Locate the cell with the specified text and output its (X, Y) center coordinate. 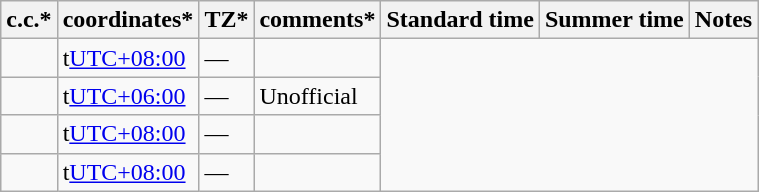
Unofficial (318, 96)
tUTC+06:00 (128, 96)
Summer time (614, 20)
c.c.* (29, 20)
Notes (723, 20)
comments* (318, 20)
Standard time (460, 20)
TZ* (226, 20)
coordinates* (128, 20)
